Capture the cell that displays the provided text and extract its (X, Y) central coordinate. 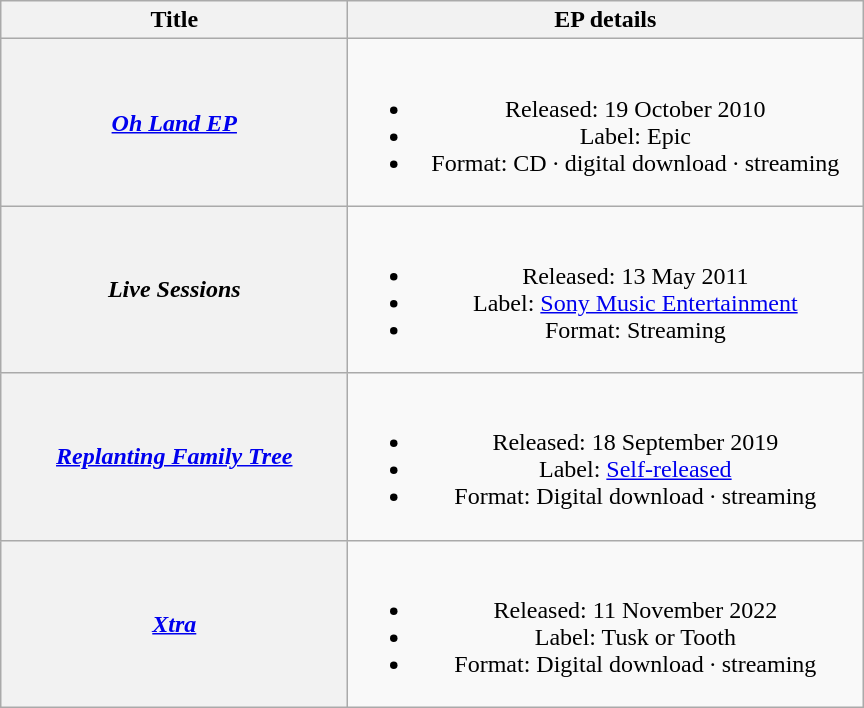
Released: 11 November 2022Label: Tusk or ToothFormat: Digital download · streaming (606, 624)
EP details (606, 20)
Title (174, 20)
Released: 19 October 2010Label: EpicFormat: CD · digital download · streaming (606, 122)
Xtra (174, 624)
Released: 18 September 2019Label: Self-releasedFormat: Digital download · streaming (606, 456)
Oh Land EP (174, 122)
Live Sessions (174, 290)
Replanting Family Tree (174, 456)
Released: 13 May 2011Label: Sony Music EntertainmentFormat: Streaming (606, 290)
